From the cell containing the given text, extract its center point as (X, Y) coordinate. 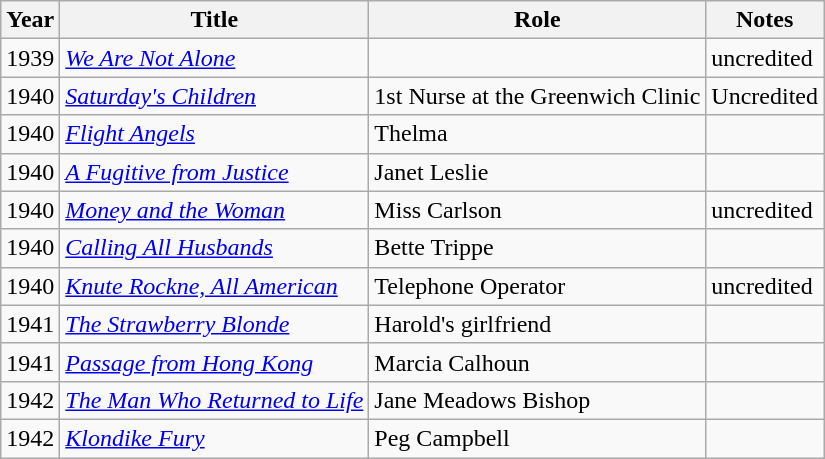
Jane Meadows Bishop (538, 400)
Bette Trippe (538, 248)
Telephone Operator (538, 286)
Passage from Hong Kong (214, 362)
The Strawberry Blonde (214, 324)
Year (30, 20)
We Are Not Alone (214, 58)
Uncredited (765, 96)
Peg Campbell (538, 438)
Calling All Husbands (214, 248)
Knute Rockne, All American (214, 286)
Money and the Woman (214, 210)
Flight Angels (214, 134)
1939 (30, 58)
Thelma (538, 134)
1st Nurse at the Greenwich Clinic (538, 96)
A Fugitive from Justice (214, 172)
Title (214, 20)
Notes (765, 20)
Janet Leslie (538, 172)
The Man Who Returned to Life (214, 400)
Harold's girlfriend (538, 324)
Klondike Fury (214, 438)
Miss Carlson (538, 210)
Marcia Calhoun (538, 362)
Saturday's Children (214, 96)
Role (538, 20)
